Provide the [X, Y] coordinate of the cell's center where the given text is located.  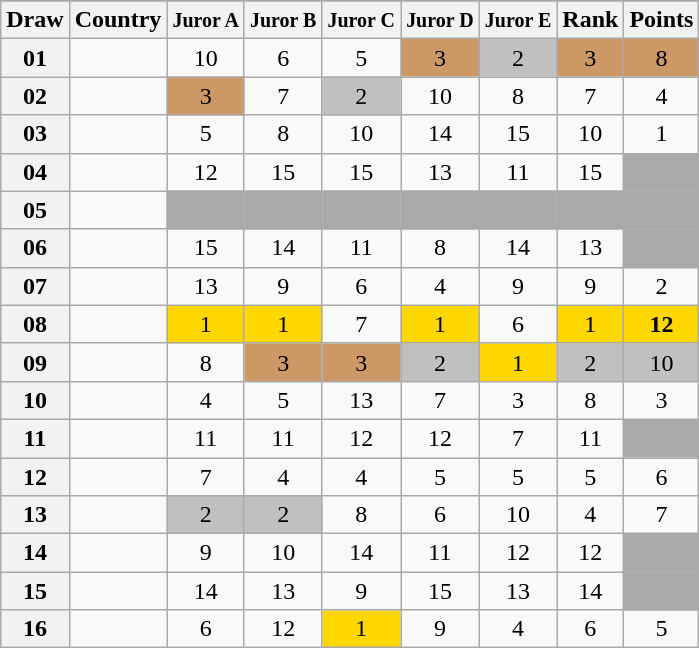
Points [662, 20]
05 [35, 210]
Rank [590, 20]
08 [35, 324]
07 [35, 286]
Juror B [283, 20]
Juror D [440, 20]
16 [35, 629]
Country [118, 20]
02 [35, 96]
01 [35, 58]
04 [35, 172]
09 [35, 362]
Juror A [206, 20]
03 [35, 134]
Draw [35, 20]
Juror C [362, 20]
Juror E [518, 20]
06 [35, 248]
